For the text-containing cell, return its midpoint in (x, y) coordinate format. 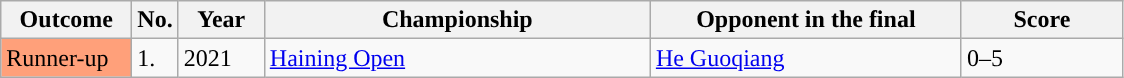
Score (1042, 20)
Championship (457, 20)
2021 (221, 58)
Outcome (66, 20)
Runner-up (66, 58)
No. (155, 20)
0–5 (1042, 58)
Year (221, 20)
He Guoqiang (806, 58)
1. (155, 58)
Haining Open (457, 58)
Opponent in the final (806, 20)
